Locate the cell with the specified text and output its (x, y) center coordinate. 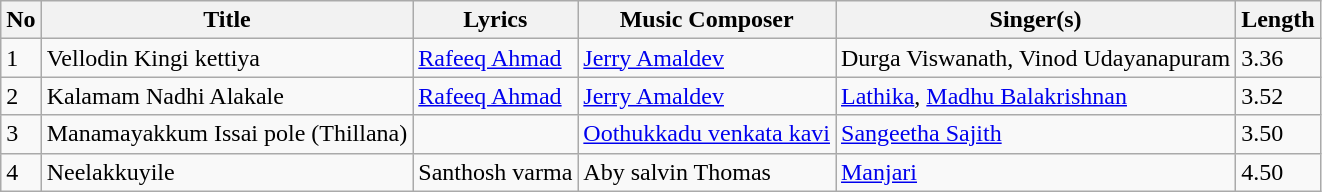
Vellodin Kingi kettiya (227, 58)
Kalamam Nadhi Alakale (227, 96)
Music Composer (707, 20)
Durga Viswanath, Vinod Udayanapuram (1036, 58)
3.36 (1278, 58)
3 (21, 134)
Sangeetha Sajith (1036, 134)
No (21, 20)
4 (21, 172)
2 (21, 96)
3.50 (1278, 134)
Santhosh varma (496, 172)
Aby salvin Thomas (707, 172)
Singer(s) (1036, 20)
3.52 (1278, 96)
Neelakkuyile (227, 172)
Lathika, Madhu Balakrishnan (1036, 96)
4.50 (1278, 172)
Oothukkadu venkata kavi (707, 134)
Title (227, 20)
1 (21, 58)
Lyrics (496, 20)
Length (1278, 20)
Manamayakkum Issai pole (Thillana) (227, 134)
Manjari (1036, 172)
